Identify which cell holds the provided text, then report its [x, y] central coordinate. 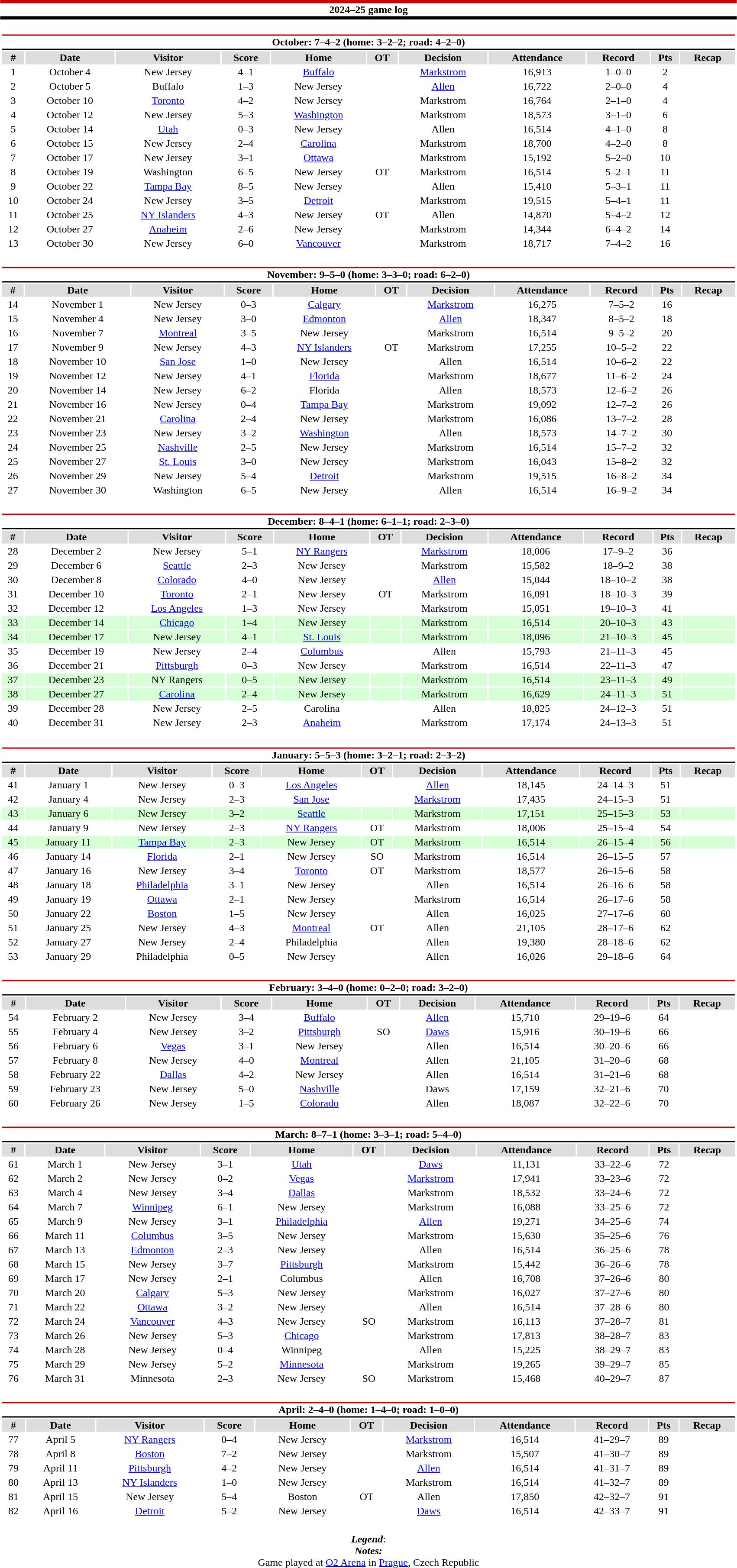
32–22–6 [612, 1103]
February 23 [75, 1089]
November 29 [78, 476]
December 27 [76, 694]
November 23 [78, 433]
18,347 [542, 319]
0–2 [225, 1179]
8–5–2 [621, 319]
1 [13, 72]
March 1 [65, 1164]
18–10–3 [618, 594]
25 [13, 462]
15,582 [536, 566]
November 1 [78, 304]
37–28–6 [612, 1307]
18,577 [531, 871]
79 [13, 1468]
50 [13, 914]
16,043 [542, 462]
18,145 [531, 785]
6–0 [246, 244]
55 [13, 1032]
5–2–0 [618, 158]
19–10–3 [618, 608]
71 [13, 1307]
77 [13, 1439]
33–25–6 [612, 1207]
9–5–2 [621, 333]
February 4 [75, 1032]
19,265 [526, 1364]
35–25–6 [612, 1236]
March 22 [65, 1307]
15,410 [537, 187]
31–21–6 [612, 1075]
41–29–7 [612, 1439]
87 [664, 1379]
November 16 [78, 405]
17,174 [536, 723]
January 11 [68, 842]
17–9–2 [618, 551]
31 [13, 594]
March 13 [65, 1250]
February: 3–4–0 (home: 0–2–0; road: 3–2–0) [368, 988]
15,710 [525, 1018]
15,468 [526, 1379]
October 15 [70, 143]
23 [13, 433]
January 22 [68, 914]
January 29 [68, 956]
12–7–2 [621, 405]
19,380 [531, 942]
January 16 [68, 871]
37–26–6 [612, 1278]
November: 9–5–0 (home: 3–3–0; road: 6–2–0) [368, 274]
16,913 [537, 72]
16,275 [542, 304]
67 [13, 1250]
10–5–2 [621, 348]
33–24–6 [612, 1193]
15,225 [526, 1350]
26–16–6 [616, 885]
17,255 [542, 348]
February 6 [75, 1046]
March 26 [65, 1336]
February 26 [75, 1103]
19,092 [542, 405]
40–29–7 [612, 1379]
30–19–6 [612, 1032]
65 [13, 1221]
14,870 [537, 215]
26–15–5 [616, 857]
March 7 [65, 1207]
16–9–2 [621, 490]
38–29–7 [612, 1350]
November 10 [78, 361]
28–17–6 [616, 928]
17,813 [526, 1336]
March 28 [65, 1350]
35 [13, 652]
December 12 [76, 608]
15,793 [536, 652]
22–11–3 [618, 665]
18,677 [542, 376]
34–25–6 [612, 1221]
40 [13, 723]
29 [13, 566]
5–4–2 [618, 215]
October 14 [70, 129]
16,764 [537, 101]
82 [13, 1511]
November 12 [78, 376]
17,941 [526, 1179]
33–22–6 [612, 1164]
75 [13, 1364]
4–1–0 [618, 129]
December 17 [76, 637]
16,113 [526, 1322]
30–20–6 [612, 1046]
18–9–2 [618, 566]
16–8–2 [621, 476]
42–33–7 [612, 1511]
18,825 [536, 709]
March 17 [65, 1278]
October: 7–4–2 (home: 3–2–2; road: 4–2–0) [368, 42]
11–6–2 [621, 376]
41–32–7 [612, 1483]
26–15–4 [616, 842]
March 15 [65, 1265]
April 15 [61, 1497]
18,087 [525, 1103]
37–27–6 [612, 1293]
March 2 [65, 1179]
16,708 [526, 1278]
April 13 [61, 1483]
21–11–3 [618, 652]
January 25 [68, 928]
17,159 [525, 1089]
March 31 [65, 1379]
11,131 [526, 1164]
24–15–3 [616, 800]
October 30 [70, 244]
17,435 [531, 800]
19 [13, 376]
2024–25 game log [368, 10]
2–6 [246, 229]
December 23 [76, 680]
21–10–3 [618, 637]
16,026 [531, 956]
69 [13, 1278]
20–10–3 [618, 623]
25–15–4 [616, 828]
13 [13, 244]
7 [13, 158]
36–25–6 [612, 1250]
17,850 [525, 1497]
April: 2–4–0 (home: 1–4–0; road: 1–0–0) [368, 1410]
61 [13, 1164]
38–28–7 [612, 1336]
March 20 [65, 1293]
63 [13, 1193]
16,086 [542, 419]
15,507 [525, 1454]
November 14 [78, 390]
October 19 [70, 172]
October 4 [70, 72]
December 28 [76, 709]
48 [13, 885]
December 19 [76, 652]
January 4 [68, 800]
April 11 [61, 1468]
October 5 [70, 86]
37–28–7 [612, 1322]
24–12–3 [618, 709]
October 24 [70, 200]
59 [13, 1089]
March 24 [65, 1322]
52 [13, 942]
1–4 [249, 623]
36–26–6 [612, 1265]
2–1–0 [618, 101]
26–17–6 [616, 899]
18,532 [526, 1193]
October 10 [70, 101]
3 [13, 101]
15 [13, 319]
32–21–6 [612, 1089]
18–10–2 [618, 580]
December 31 [76, 723]
January 27 [68, 942]
November 27 [78, 462]
5 [13, 129]
3–1–0 [618, 115]
28–18–6 [616, 942]
December 10 [76, 594]
15–8–2 [621, 462]
14,344 [537, 229]
7–5–2 [621, 304]
15–7–2 [621, 447]
13–7–2 [621, 419]
February 8 [75, 1060]
73 [13, 1336]
3–7 [225, 1265]
18,717 [537, 244]
16,091 [536, 594]
December: 8–4–1 (home: 6–1–1; road: 2–3–0) [368, 521]
April 5 [61, 1439]
37 [13, 680]
24–14–3 [616, 785]
November 9 [78, 348]
17 [13, 348]
24–11–3 [618, 694]
December 2 [76, 551]
5–4–1 [618, 200]
15,442 [526, 1265]
January 1 [68, 785]
9 [13, 187]
14–7–2 [621, 433]
41–31–7 [612, 1468]
March 29 [65, 1364]
March 11 [65, 1236]
44 [13, 828]
33 [13, 623]
25–15–3 [616, 813]
18,700 [537, 143]
19,271 [526, 1221]
November 7 [78, 333]
16,088 [526, 1207]
December 14 [76, 623]
15,051 [536, 608]
November 30 [78, 490]
15,630 [526, 1236]
16,722 [537, 86]
33–23–6 [612, 1179]
15,916 [525, 1032]
December 8 [76, 580]
10–6–2 [621, 361]
April 8 [61, 1454]
7–4–2 [618, 244]
October 27 [70, 229]
17,151 [531, 813]
5–3–1 [618, 187]
5–2–1 [618, 172]
October 22 [70, 187]
November 21 [78, 419]
27 [13, 490]
November 25 [78, 447]
November 4 [78, 319]
5–0 [246, 1089]
February 2 [75, 1018]
October 12 [70, 115]
December 6 [76, 566]
42–32–7 [612, 1497]
29–19–6 [612, 1018]
31–20–6 [612, 1060]
6–4–2 [618, 229]
39–29–7 [612, 1364]
41–30–7 [612, 1454]
January 18 [68, 885]
6–2 [249, 390]
16,629 [536, 694]
April 16 [61, 1511]
15,044 [536, 580]
October 17 [70, 158]
January: 5–5–3 (home: 3–2–1; road: 2–3–2) [368, 755]
1–0–0 [618, 72]
2–0–0 [618, 86]
16,027 [526, 1293]
8–5 [246, 187]
February 22 [75, 1075]
March: 8–7–1 (home: 3–3–1; road: 5–4–0) [368, 1134]
29–18–6 [616, 956]
23–11–3 [618, 680]
March 4 [65, 1193]
4–2–0 [618, 143]
27–17–6 [616, 914]
42 [13, 800]
16,025 [531, 914]
March 9 [65, 1221]
January 9 [68, 828]
October 25 [70, 215]
7–2 [229, 1454]
12–6–2 [621, 390]
18,096 [536, 637]
6–1 [225, 1207]
24–13–3 [618, 723]
15,192 [537, 158]
46 [13, 857]
85 [664, 1364]
January 14 [68, 857]
January 6 [68, 813]
January 19 [68, 899]
5–1 [249, 551]
26–15–6 [616, 871]
December 21 [76, 665]
21 [13, 405]
